Return [X, Y] of the center of cell containing provided text 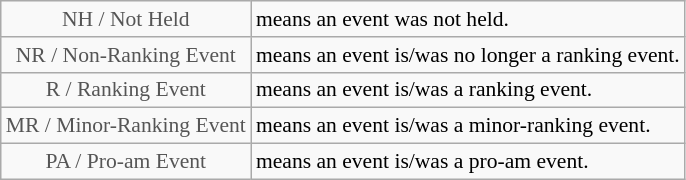
NH / Not Held [126, 19]
PA / Pro-am Event [126, 162]
R / Ranking Event [126, 90]
means an event was not held. [468, 19]
means an event is/was no longer a ranking event. [468, 55]
means an event is/was a minor-ranking event. [468, 126]
MR / Minor-Ranking Event [126, 126]
means an event is/was a pro-am event. [468, 162]
NR / Non-Ranking Event [126, 55]
means an event is/was a ranking event. [468, 90]
